Provide the [X, Y] coordinate of the cell's center where the given text is located.  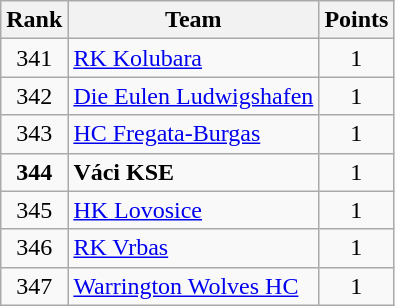
343 [34, 134]
Points [356, 20]
RK Kolubara [194, 58]
346 [34, 248]
Váci KSE [194, 172]
344 [34, 172]
Rank [34, 20]
Team [194, 20]
347 [34, 286]
HC Fregata-Burgas [194, 134]
HK Lovosice [194, 210]
Warrington Wolves HC [194, 286]
RK Vrbas [194, 248]
342 [34, 96]
Die Eulen Ludwigshafen [194, 96]
341 [34, 58]
345 [34, 210]
